Locate the cell with the specified text and output its [x, y] center coordinate. 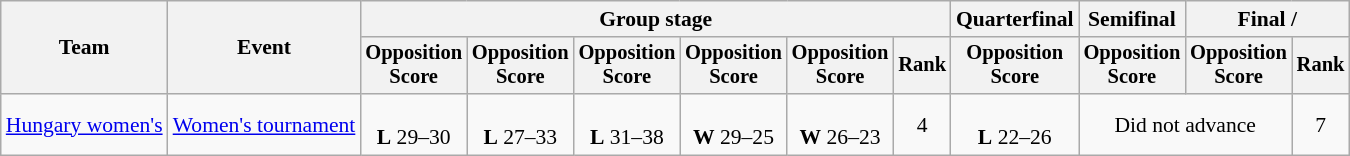
Semifinal [1132, 19]
Final / [1267, 19]
L 29–30 [414, 124]
Did not advance [1186, 124]
Women's tournament [264, 124]
4 [922, 124]
Group stage [656, 19]
L 31–38 [628, 124]
7 [1321, 124]
Quarterfinal [1015, 19]
Event [264, 48]
L 22–26 [1015, 124]
Team [84, 48]
W 26–23 [840, 124]
W 29–25 [734, 124]
L 27–33 [520, 124]
Hungary women's [84, 124]
